From the cell containing the given text, extract its center point as (X, Y) coordinate. 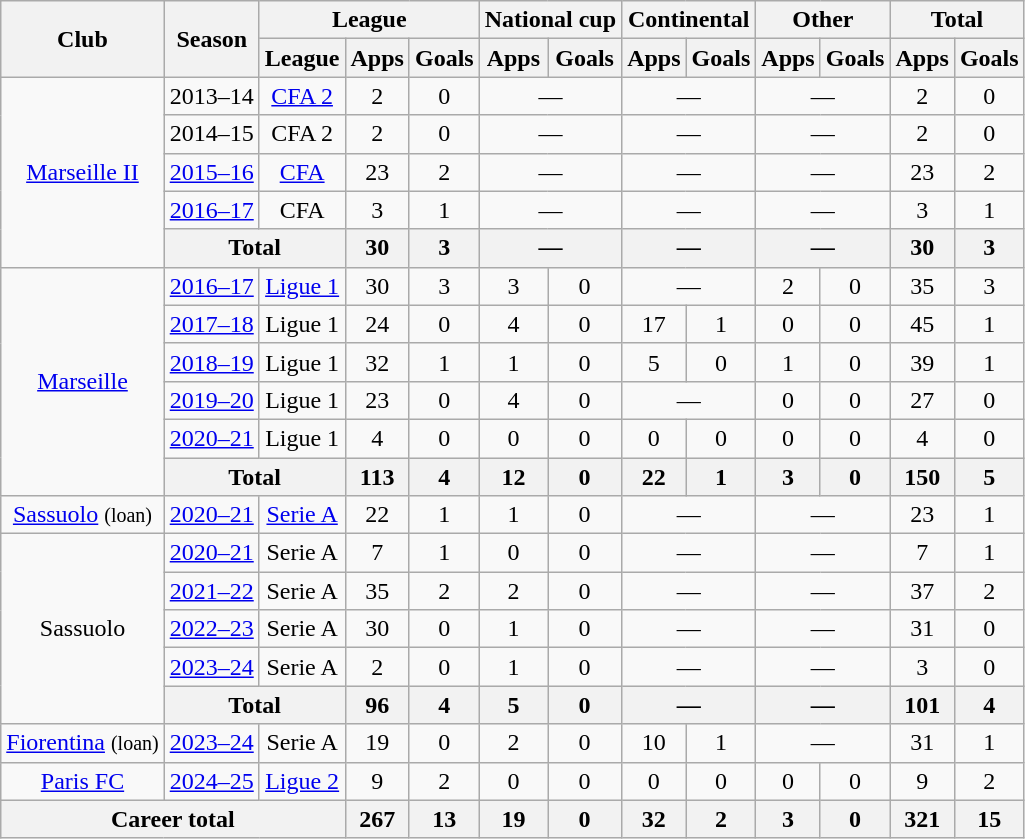
24 (377, 324)
15 (989, 819)
National cup (550, 20)
267 (377, 819)
Marseille (82, 381)
45 (922, 324)
17 (654, 324)
Ligue 2 (302, 781)
10 (654, 743)
2019–20 (212, 400)
12 (513, 477)
39 (922, 362)
Continental (689, 20)
13 (444, 819)
2022–23 (212, 629)
101 (922, 705)
Other (823, 20)
2024–25 (212, 781)
Marseille II (82, 172)
2013–14 (212, 96)
Sassuolo (82, 629)
150 (922, 477)
2018–19 (212, 362)
2015–16 (212, 172)
96 (377, 705)
Season (212, 39)
Sassuolo (loan) (82, 515)
113 (377, 477)
27 (922, 400)
Paris FC (82, 781)
Club (82, 39)
321 (922, 819)
2014–15 (212, 134)
Career total (173, 819)
Fiorentina (loan) (82, 743)
2017–18 (212, 324)
37 (922, 591)
2021–22 (212, 591)
